Output the [x, y] coordinate of the center of the cell containing the given text.  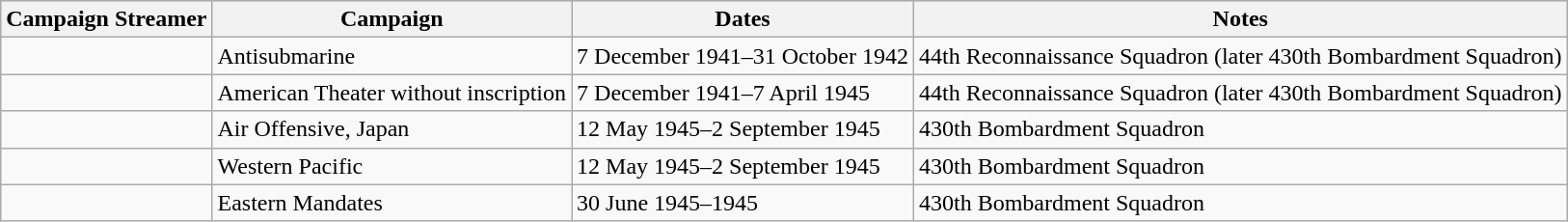
Campaign [392, 19]
Eastern Mandates [392, 203]
Air Offensive, Japan [392, 129]
Notes [1240, 19]
Campaign Streamer [106, 19]
7 December 1941–31 October 1942 [743, 56]
Western Pacific [392, 166]
Antisubmarine [392, 56]
American Theater without inscription [392, 93]
30 June 1945–1945 [743, 203]
7 December 1941–7 April 1945 [743, 93]
Dates [743, 19]
